Identify which cell holds the provided text, then report its [x, y] central coordinate. 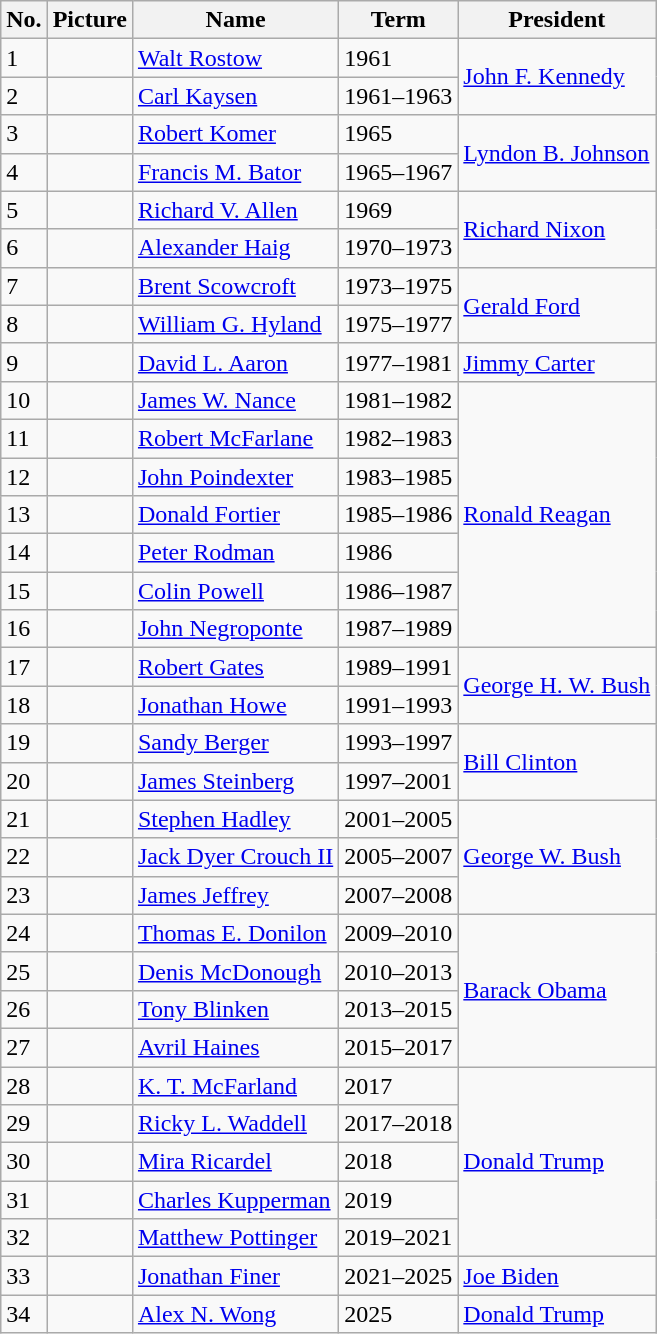
9 [24, 362]
1975–1977 [398, 324]
2017 [398, 1085]
1981–1982 [398, 400]
1977–1981 [398, 362]
2019–2021 [398, 1238]
John Poindexter [235, 477]
Thomas E. Donilon [235, 933]
13 [24, 515]
22 [24, 857]
34 [24, 1314]
Picture [90, 20]
Richard V. Allen [235, 210]
George W. Bush [557, 857]
11 [24, 438]
Alexander Haig [235, 248]
John F. Kennedy [557, 77]
2017–2018 [398, 1124]
20 [24, 781]
16 [24, 629]
1997–2001 [398, 781]
32 [24, 1238]
Jack Dyer Crouch II [235, 857]
14 [24, 553]
Robert Gates [235, 667]
6 [24, 248]
Walt Rostow [235, 58]
Joe Biden [557, 1276]
Carl Kaysen [235, 96]
1987–1989 [398, 629]
1961–1963 [398, 96]
William G. Hyland [235, 324]
1991–1993 [398, 705]
28 [24, 1085]
7 [24, 286]
James Jeffrey [235, 895]
1986–1987 [398, 591]
Mira Ricardel [235, 1162]
Denis McDonough [235, 971]
2015–2017 [398, 1047]
2 [24, 96]
Jonathan Finer [235, 1276]
1985–1986 [398, 515]
29 [24, 1124]
10 [24, 400]
Bill Clinton [557, 762]
8 [24, 324]
15 [24, 591]
2018 [398, 1162]
26 [24, 1009]
17 [24, 667]
2009–2010 [398, 933]
1983–1985 [398, 477]
James W. Nance [235, 400]
Donald Fortier [235, 515]
President [557, 20]
1969 [398, 210]
1 [24, 58]
Stephen Hadley [235, 819]
Sandy Berger [235, 743]
1973–1975 [398, 286]
21 [24, 819]
Gerald Ford [557, 305]
25 [24, 971]
Alex N. Wong [235, 1314]
2005–2007 [398, 857]
2001–2005 [398, 819]
Francis M. Bator [235, 172]
Jimmy Carter [557, 362]
David L. Aaron [235, 362]
James Steinberg [235, 781]
Colin Powell [235, 591]
1989–1991 [398, 667]
Peter Rodman [235, 553]
Richard Nixon [557, 229]
27 [24, 1047]
2019 [398, 1200]
1993–1997 [398, 743]
Ronald Reagan [557, 514]
Robert Komer [235, 134]
1961 [398, 58]
1986 [398, 553]
Lyndon B. Johnson [557, 153]
No. [24, 20]
2025 [398, 1314]
3 [24, 134]
2021–2025 [398, 1276]
24 [24, 933]
19 [24, 743]
Ricky L. Waddell [235, 1124]
John Negroponte [235, 629]
18 [24, 705]
Brent Scowcroft [235, 286]
K. T. McFarland [235, 1085]
2010–2013 [398, 971]
1982–1983 [398, 438]
33 [24, 1276]
30 [24, 1162]
1965 [398, 134]
Avril Haines [235, 1047]
1970–1973 [398, 248]
1965–1967 [398, 172]
Matthew Pottinger [235, 1238]
Term [398, 20]
Robert McFarlane [235, 438]
5 [24, 210]
12 [24, 477]
31 [24, 1200]
4 [24, 172]
Name [235, 20]
23 [24, 895]
Tony Blinken [235, 1009]
Jonathan Howe [235, 705]
2013–2015 [398, 1009]
Charles Kupperman [235, 1200]
George H. W. Bush [557, 686]
2007–2008 [398, 895]
Barack Obama [557, 990]
